Identify which cell holds the provided text, then report its (X, Y) central coordinate. 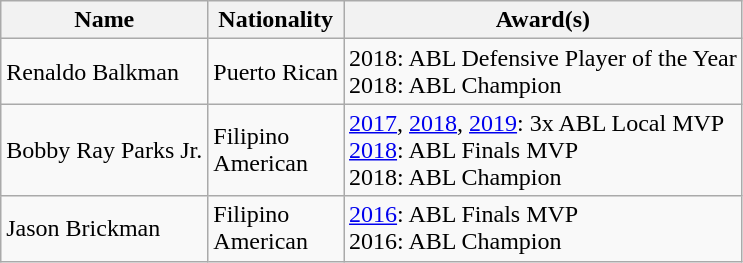
Bobby Ray Parks Jr. (104, 150)
Jason Brickman (104, 228)
2017, 2018, 2019: 3x ABL Local MVP 2018: ABL Finals MVP 2018: ABL Champion (544, 150)
Name (104, 20)
2016: ABL Finals MVP 2016: ABL Champion (544, 228)
2018: ABL Defensive Player of the Year 2018: ABL Champion (544, 72)
Renaldo Balkman (104, 72)
Award(s) (544, 20)
Puerto Rican (276, 72)
Nationality (276, 20)
